For the text-containing cell, return its midpoint in [X, Y] coordinate format. 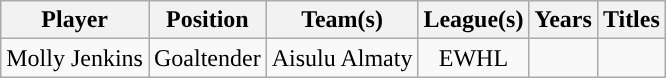
Position [207, 20]
Years [563, 20]
Player [75, 20]
EWHL [474, 58]
Team(s) [342, 20]
League(s) [474, 20]
Titles [631, 20]
Goaltender [207, 58]
Aisulu Almaty [342, 58]
Molly Jenkins [75, 58]
